Output the (x, y) coordinate of the center of the cell containing the given text.  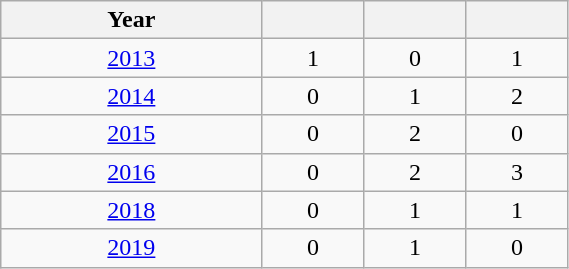
2019 (132, 248)
2014 (132, 96)
2018 (132, 210)
3 (517, 172)
2016 (132, 172)
Year (132, 20)
2015 (132, 134)
2013 (132, 58)
